Capture the cell that displays the provided text and extract its [x, y] central coordinate. 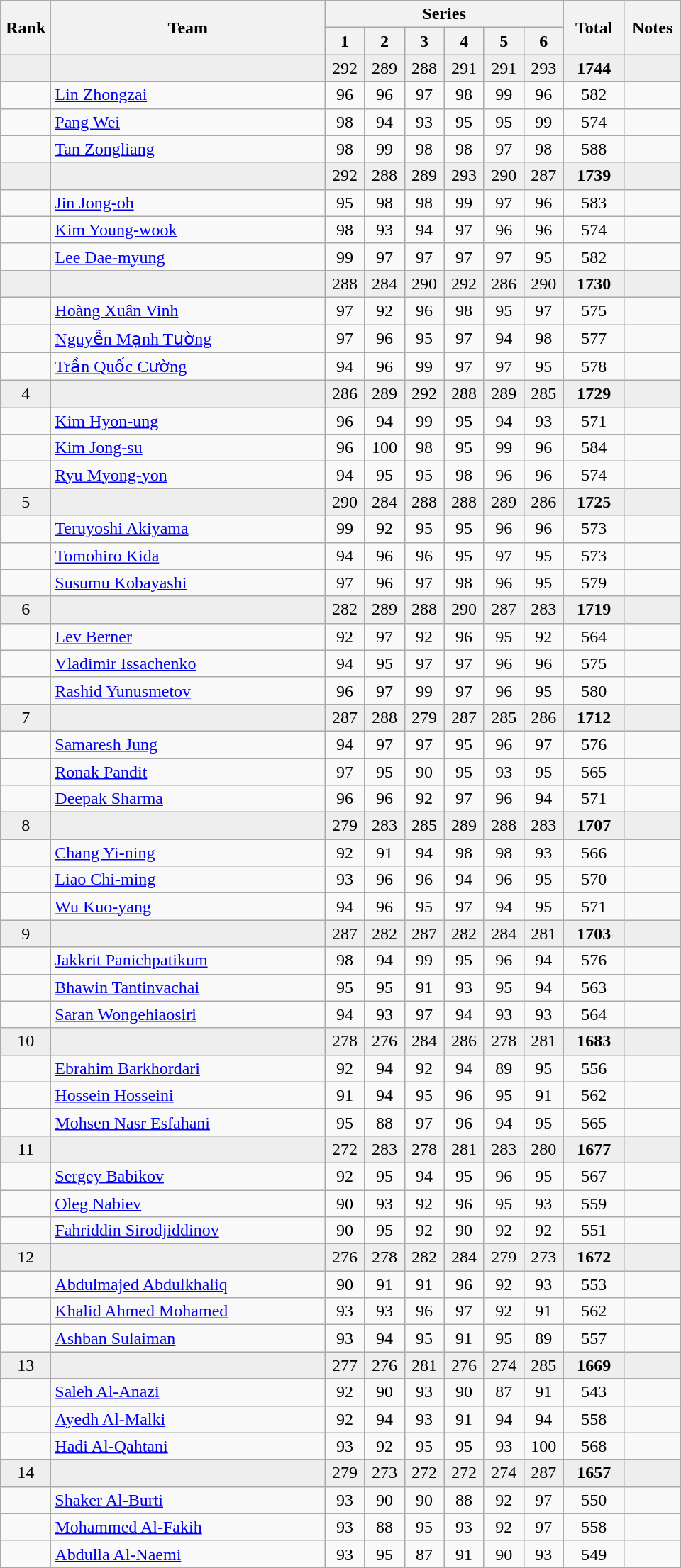
Lev Berner [188, 637]
577 [594, 339]
566 [594, 853]
563 [594, 987]
Tan Zongliang [188, 149]
Ryu Myong-yon [188, 475]
1683 [594, 1041]
12 [26, 1258]
280 [543, 1149]
Ayedh Al-Malki [188, 1419]
1719 [594, 610]
Ronak Pandit [188, 772]
11 [26, 1149]
1 [345, 41]
557 [594, 1338]
1725 [594, 502]
8 [26, 826]
Mohammed Al-Fakih [188, 1527]
568 [594, 1446]
3 [424, 41]
1703 [594, 934]
Pang Wei [188, 122]
584 [594, 448]
Lee Dae-myung [188, 257]
Fahriddin Sirodjiddinov [188, 1231]
Team [188, 28]
Kim Jong-su [188, 448]
Susumu Kobayashi [188, 583]
1677 [594, 1149]
2 [384, 41]
Tomohiro Kida [188, 556]
579 [594, 583]
Sergey Babikov [188, 1176]
Mohsen Nasr Esfahani [188, 1122]
580 [594, 690]
Hossein Hosseini [188, 1095]
Wu Kuo-yang [188, 907]
1672 [594, 1258]
Vladimir Issachenko [188, 663]
1729 [594, 394]
Hoàng Xuân Vinh [188, 310]
Series [444, 14]
Saleh Al-Anazi [188, 1392]
Notes [653, 28]
Chang Yi-ning [188, 853]
Rashid Yunusmetov [188, 690]
550 [594, 1500]
Liao Chi-ming [188, 880]
Ashban Sulaiman [188, 1338]
Saran Wongehiaosiri [188, 1014]
543 [594, 1392]
1730 [594, 284]
13 [26, 1365]
Abdulmajed Abdulkhaliq [188, 1284]
553 [594, 1284]
Oleg Nabiev [188, 1203]
1739 [594, 176]
588 [594, 149]
567 [594, 1176]
583 [594, 203]
Total [594, 28]
1707 [594, 826]
Deepak Sharma [188, 799]
Jin Jong-oh [188, 203]
Shaker Al-Burti [188, 1500]
551 [594, 1231]
1669 [594, 1365]
Rank [26, 28]
549 [594, 1554]
Khalid Ahmed Mohamed [188, 1311]
Nguyễn Mạnh Tường [188, 339]
Jakkrit Panichpatikum [188, 961]
1657 [594, 1473]
556 [594, 1068]
Ebrahim Barkhordari [188, 1068]
7 [26, 717]
570 [594, 880]
Teruyoshi Akiyama [188, 529]
559 [594, 1203]
1744 [594, 68]
1712 [594, 717]
10 [26, 1041]
14 [26, 1473]
9 [26, 934]
Kim Young-wook [188, 230]
Bhawin Tantinvachai [188, 987]
Lin Zhongzai [188, 95]
578 [594, 366]
Hadi Al-Qahtani [188, 1446]
Abdulla Al-Naemi [188, 1554]
Samaresh Jung [188, 744]
277 [345, 1365]
Trần Quốc Cường [188, 366]
Kim Hyon-ung [188, 421]
